Locate the cell with the specified text and output its [x, y] center coordinate. 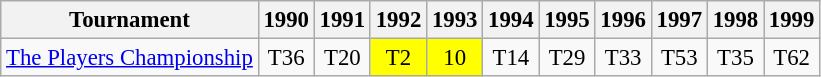
1998 [735, 20]
The Players Championship [130, 58]
1997 [679, 20]
T36 [286, 58]
1993 [455, 20]
1990 [286, 20]
Tournament [130, 20]
1992 [398, 20]
T53 [679, 58]
1991 [342, 20]
T2 [398, 58]
T29 [567, 58]
T14 [511, 58]
10 [455, 58]
T33 [623, 58]
T20 [342, 58]
T35 [735, 58]
T62 [792, 58]
1999 [792, 20]
1994 [511, 20]
1996 [623, 20]
1995 [567, 20]
